Identify which cell holds the provided text, then report its [x, y] central coordinate. 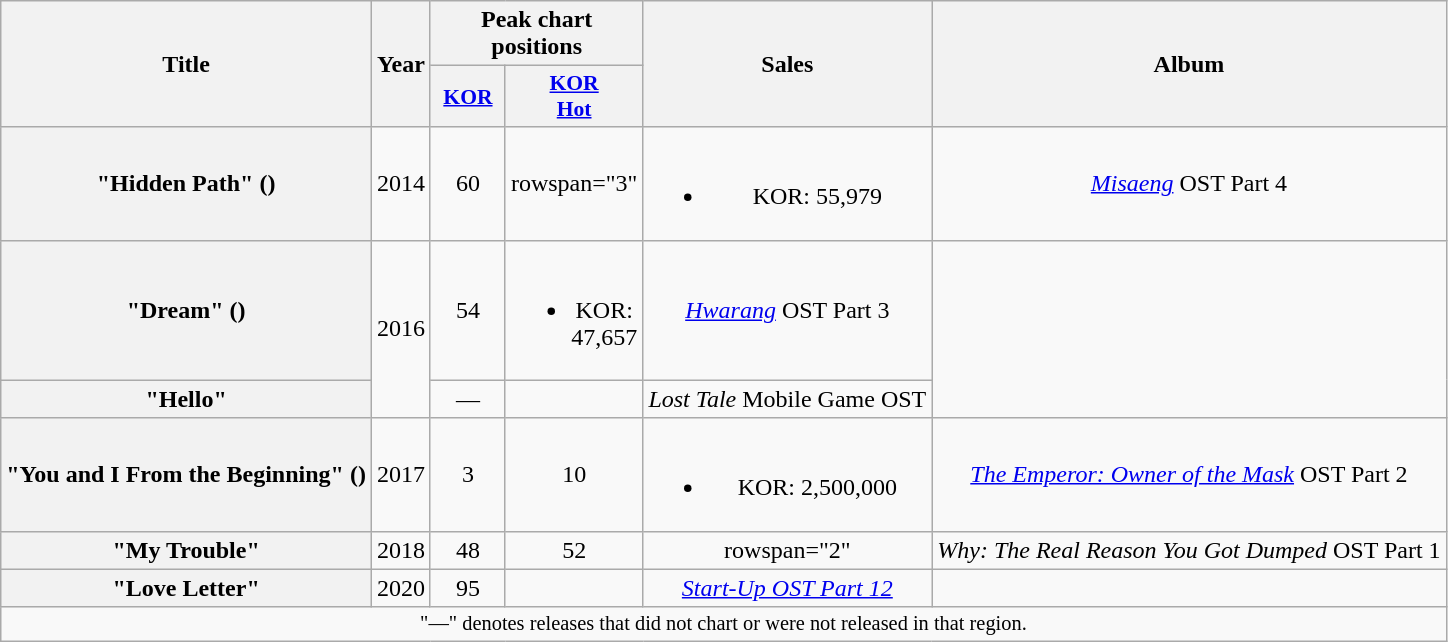
3 [468, 474]
"Hello" [186, 399]
2018 [400, 550]
Lost Tale Mobile Game OST [788, 399]
48 [468, 550]
KOR [468, 96]
Start-Up OST Part 12 [788, 588]
Year [400, 64]
"Hidden Path" () [186, 184]
Peak chart positions [536, 34]
Misaeng OST Part 4 [1189, 184]
KOR: 47,657 [574, 310]
10 [574, 474]
"—" denotes releases that did not chart or were not released in that region. [724, 624]
52 [574, 550]
KOR: 2,500,000 [788, 474]
Why: The Real Reason You Got Dumped OST Part 1 [1189, 550]
Hwarang OST Part 3 [788, 310]
"You and I From the Beginning" () [186, 474]
"My Trouble" [186, 550]
rowspan="2" [788, 550]
Sales [788, 64]
54 [468, 310]
rowspan="3" [574, 184]
60 [468, 184]
95 [468, 588]
2016 [400, 329]
2014 [400, 184]
"Love Letter" [186, 588]
2020 [400, 588]
The Emperor: Owner of the Mask OST Part 2 [1189, 474]
Album [1189, 64]
— [468, 399]
KOR: 55,979 [788, 184]
Title [186, 64]
"Dream" () [186, 310]
KORHot [574, 96]
2017 [400, 474]
